Identify which cell holds the provided text, then report its [X, Y] central coordinate. 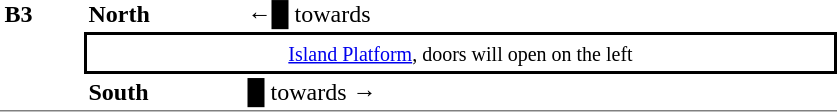
South [164, 93]
█ towards → [540, 93]
Island Platform, doors will open on the left [460, 53]
